Scan for the cell matching the given text and deliver its [X, Y] coordinate at center. 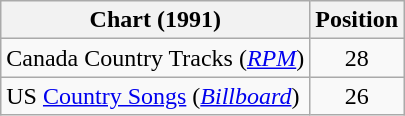
Position [357, 20]
26 [357, 96]
Chart (1991) [156, 20]
28 [357, 58]
Canada Country Tracks (RPM) [156, 58]
US Country Songs (Billboard) [156, 96]
